Provide the (x, y) coordinate of the cell's center where the given text is located.  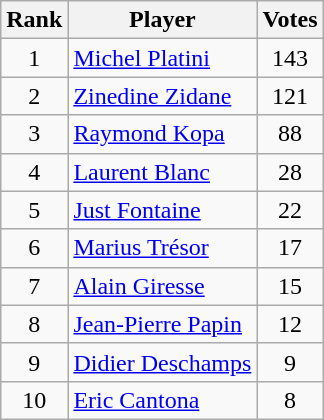
Player (162, 20)
5 (34, 210)
Alain Giresse (162, 286)
Votes (290, 20)
1 (34, 58)
Rank (34, 20)
6 (34, 248)
Marius Trésor (162, 248)
Eric Cantona (162, 400)
3 (34, 134)
4 (34, 172)
121 (290, 96)
88 (290, 134)
Zinedine Zidane (162, 96)
Jean-Pierre Papin (162, 324)
Michel Platini (162, 58)
Just Fontaine (162, 210)
15 (290, 286)
143 (290, 58)
22 (290, 210)
2 (34, 96)
12 (290, 324)
7 (34, 286)
17 (290, 248)
Didier Deschamps (162, 362)
28 (290, 172)
Raymond Kopa (162, 134)
10 (34, 400)
Laurent Blanc (162, 172)
